Pinpoint the cell where the given text exists, returning its (x, y) midpoint coordinate. 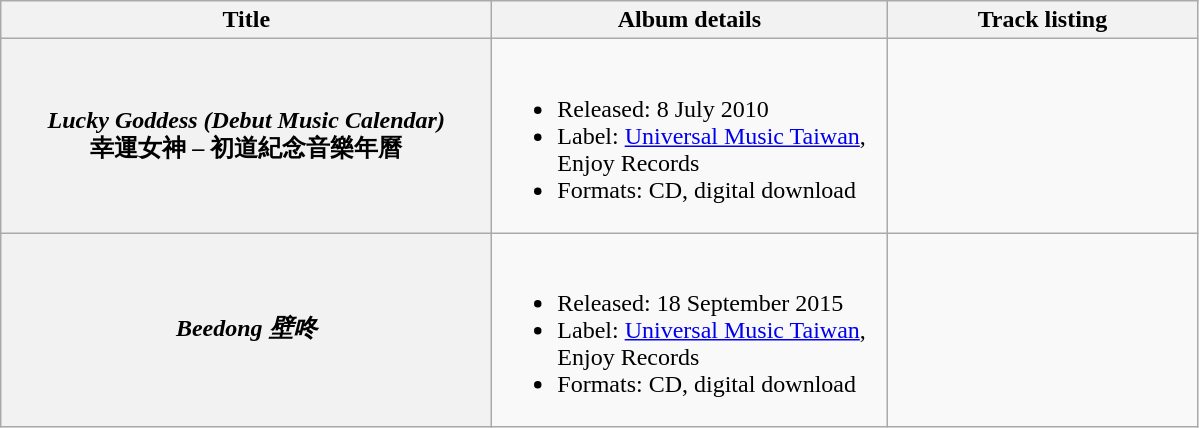
Album details (690, 20)
Released: 8 July 2010Label: Universal Music Taiwan, Enjoy RecordsFormats: CD, digital download (690, 136)
Lucky Goddess (Debut Music Calendar) 幸運女神 – 初道紀念音樂年曆 (246, 136)
Title (246, 20)
Track listing (1042, 20)
Released: 18 September 2015Label: Universal Music Taiwan, Enjoy RecordsFormats: CD, digital download (690, 330)
Beedong 壁咚 (246, 330)
